Provide the (X, Y) coordinate of the cell's center where the given text is located.  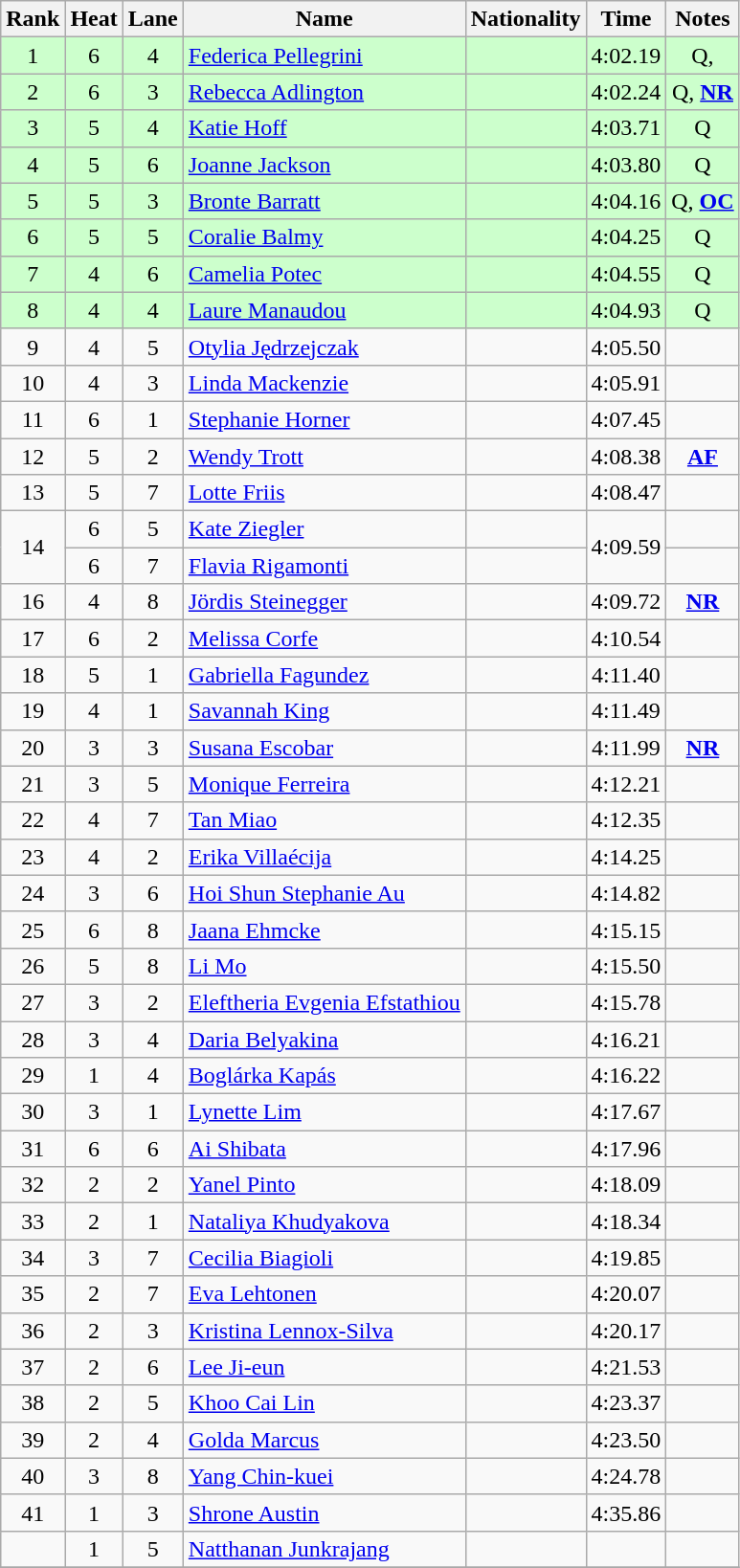
4:18.09 (626, 1185)
4:14.82 (626, 893)
4:09.59 (626, 548)
9 (33, 347)
Eva Lehtonen (324, 1294)
4:16.22 (626, 1076)
20 (33, 748)
Savannah King (324, 711)
Rank (33, 19)
Lane (153, 19)
Name (324, 19)
Flavia Rigamonti (324, 566)
27 (33, 1002)
Nataliya Khudyakova (324, 1221)
Joanne Jackson (324, 165)
4:11.99 (626, 748)
Otylia Jędrzejczak (324, 347)
Susana Escobar (324, 748)
Yang Chin-kuei (324, 1476)
22 (33, 820)
4:02.19 (626, 56)
4:15.50 (626, 966)
Rebecca Adlington (324, 92)
4:05.91 (626, 383)
4:11.40 (626, 675)
11 (33, 419)
4:14.25 (626, 857)
28 (33, 1039)
Time (626, 19)
Katie Hoff (324, 128)
Lynette Lim (324, 1112)
Khoo Cai Lin (324, 1403)
4:23.50 (626, 1440)
4:04.55 (626, 274)
Wendy Trott (324, 457)
40 (33, 1476)
4:11.49 (626, 711)
17 (33, 638)
Melissa Corfe (324, 638)
4:17.96 (626, 1149)
Yanel Pinto (324, 1185)
Bronte Barratt (324, 201)
Golda Marcus (324, 1440)
4:12.21 (626, 784)
4:04.16 (626, 201)
Coralie Balmy (324, 237)
4:05.50 (626, 347)
4:09.72 (626, 602)
4:18.34 (626, 1221)
Eleftheria Evgenia Efstathiou (324, 1002)
24 (33, 893)
Monique Ferreira (324, 784)
25 (33, 930)
Natthanan Junkrajang (324, 1549)
4:02.24 (626, 92)
4:21.53 (626, 1367)
Erika Villaécija (324, 857)
4:12.35 (626, 820)
4:20.07 (626, 1294)
Lotte Friis (324, 493)
4:17.67 (626, 1112)
16 (33, 602)
Laure Manaudou (324, 310)
10 (33, 383)
Q, (703, 56)
37 (33, 1367)
38 (33, 1403)
Notes (703, 19)
Federica Pellegrini (324, 56)
39 (33, 1440)
Kristina Lennox-Silva (324, 1331)
31 (33, 1149)
Stephanie Horner (324, 419)
23 (33, 857)
4:03.80 (626, 165)
Daria Belyakina (324, 1039)
4:07.45 (626, 419)
Ai Shibata (324, 1149)
Gabriella Fagundez (324, 675)
33 (33, 1221)
34 (33, 1258)
14 (33, 548)
Hoi Shun Stephanie Au (324, 893)
4:15.78 (626, 1002)
4:03.71 (626, 128)
Linda Mackenzie (324, 383)
41 (33, 1512)
4:35.86 (626, 1512)
Tan Miao (324, 820)
12 (33, 457)
Cecilia Biagioli (324, 1258)
Nationality (526, 19)
4:19.85 (626, 1258)
4:15.15 (626, 930)
Camelia Potec (324, 274)
Q, NR (703, 92)
Boglárka Kapás (324, 1076)
21 (33, 784)
Q, OC (703, 201)
Lee Ji-eun (324, 1367)
4:04.93 (626, 310)
19 (33, 711)
Jaana Ehmcke (324, 930)
4:24.78 (626, 1476)
Heat (94, 19)
32 (33, 1185)
Jördis Steinegger (324, 602)
4:08.38 (626, 457)
26 (33, 966)
4:20.17 (626, 1331)
18 (33, 675)
Kate Ziegler (324, 529)
AF (703, 457)
Shrone Austin (324, 1512)
4:16.21 (626, 1039)
30 (33, 1112)
29 (33, 1076)
Li Mo (324, 966)
36 (33, 1331)
35 (33, 1294)
4:08.47 (626, 493)
4:10.54 (626, 638)
4:04.25 (626, 237)
13 (33, 493)
4:23.37 (626, 1403)
